Scan for the cell matching the given text and deliver its (x, y) coordinate at center. 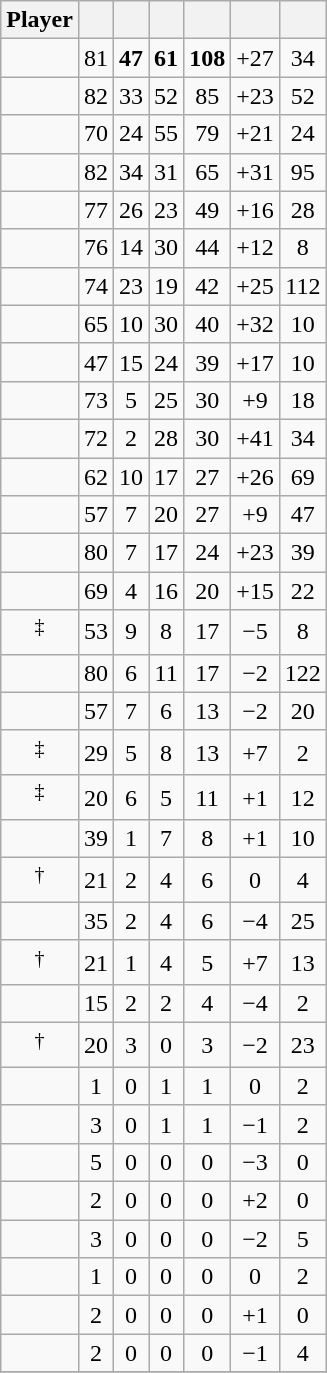
+32 (256, 324)
19 (166, 286)
49 (208, 210)
70 (96, 134)
61 (166, 58)
+27 (256, 58)
53 (96, 632)
+26 (256, 477)
12 (302, 798)
62 (96, 477)
35 (96, 921)
31 (166, 172)
−5 (256, 632)
Player (40, 20)
79 (208, 134)
16 (166, 591)
+12 (256, 248)
76 (96, 248)
73 (96, 400)
77 (96, 210)
44 (208, 248)
+2 (256, 1201)
+25 (256, 286)
40 (208, 324)
18 (302, 400)
74 (96, 286)
14 (132, 248)
22 (302, 591)
55 (166, 134)
72 (96, 438)
+21 (256, 134)
108 (208, 58)
81 (96, 58)
+41 (256, 438)
−3 (256, 1163)
122 (302, 673)
112 (302, 286)
29 (96, 752)
85 (208, 96)
+17 (256, 362)
26 (132, 210)
+31 (256, 172)
+15 (256, 591)
9 (132, 632)
42 (208, 286)
95 (302, 172)
33 (132, 96)
+16 (256, 210)
